For the text-containing cell, return its midpoint in [X, Y] coordinate format. 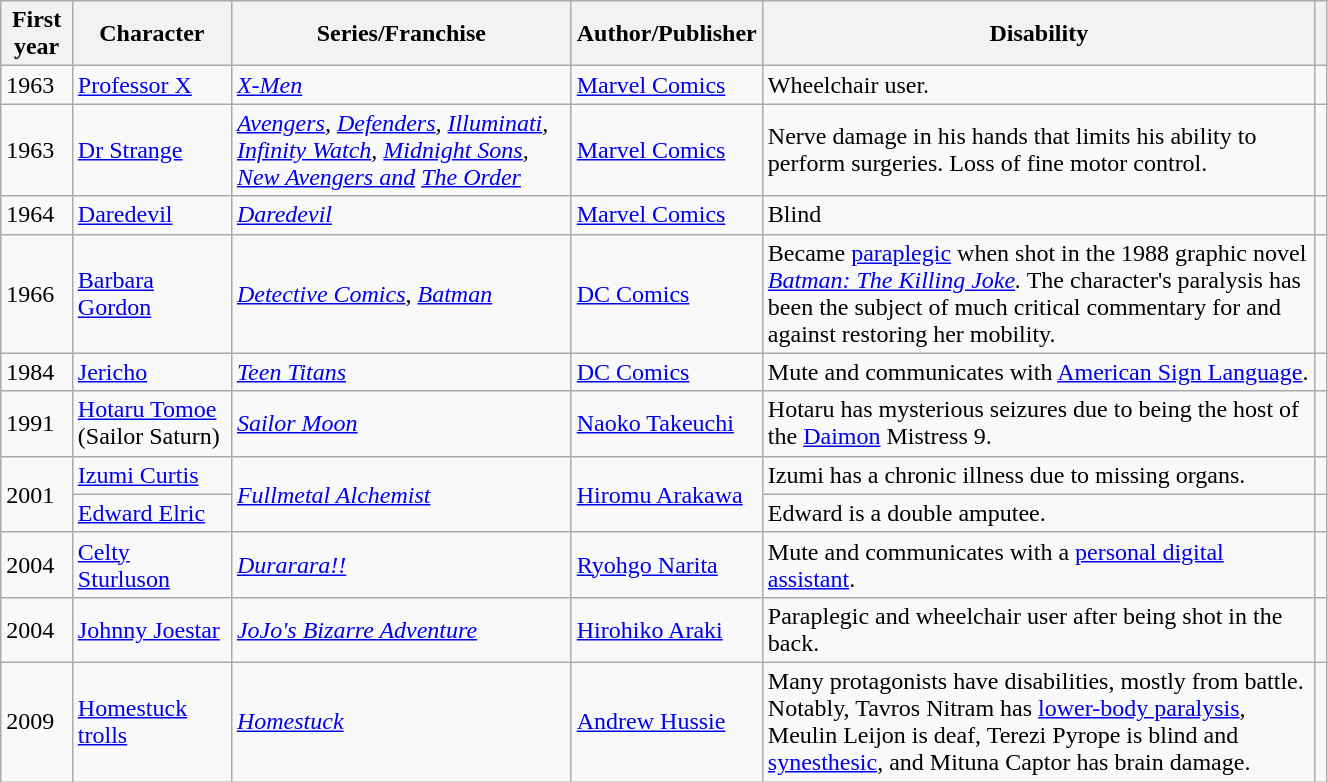
Izumi Curtis [152, 475]
Naoko Takeuchi [666, 424]
Detective Comics, Batman [401, 294]
2009 [37, 722]
Hotaru has mysterious seizures due to being the host of the Daimon Mistress 9. [1038, 424]
Nerve damage in his hands that limits his ability to perform surgeries. Loss of fine motor control. [1038, 150]
Hiromu Arakawa [666, 494]
Hotaru Tomoe (Sailor Saturn) [152, 424]
1964 [37, 215]
Durarara!! [401, 564]
Ryohgo Narita [666, 564]
1991 [37, 424]
Andrew Hussie [666, 722]
Blind [1038, 215]
Mute and communicates with American Sign Language. [1038, 372]
Mute and communicates with a personal digital assistant. [1038, 564]
Edward Elric [152, 513]
Celty Sturluson [152, 564]
JoJo's Bizarre Adventure [401, 630]
Homestuck trolls [152, 722]
Wheelchair user. [1038, 85]
Izumi has a chronic illness due to missing organs. [1038, 475]
Character [152, 34]
Teen Titans [401, 372]
First year [37, 34]
Barbara Gordon [152, 294]
Dr Strange [152, 150]
Fullmetal Alchemist [401, 494]
1966 [37, 294]
Homestuck [401, 722]
Series/Franchise [401, 34]
Avengers, Defenders, Illuminati, Infinity Watch, Midnight Sons, New Avengers and The Order [401, 150]
Sailor Moon [401, 424]
Paraplegic and wheelchair user after being shot in the back. [1038, 630]
Johnny Joestar [152, 630]
X-Men [401, 85]
Jericho [152, 372]
Disability [1038, 34]
1984 [37, 372]
Author/Publisher [666, 34]
2001 [37, 494]
Edward is a double amputee. [1038, 513]
Professor X [152, 85]
Hirohiko Araki [666, 630]
